Locate the cell with the specified text and output its [x, y] center coordinate. 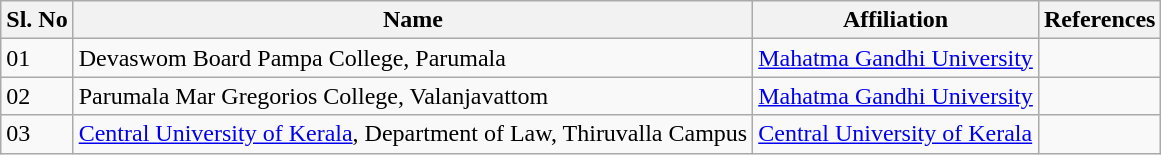
Central University of Kerala [896, 134]
References [1100, 20]
03 [37, 134]
Sl. No [37, 20]
Devaswom Board Pampa College, Parumala [413, 58]
Name [413, 20]
01 [37, 58]
Parumala Mar Gregorios College, Valanjavattom [413, 96]
02 [37, 96]
Affiliation [896, 20]
Central University of Kerala, Department of Law, Thiruvalla Campus [413, 134]
